Return the [X, Y] coordinate for the center point of the cell that contains the specified text.  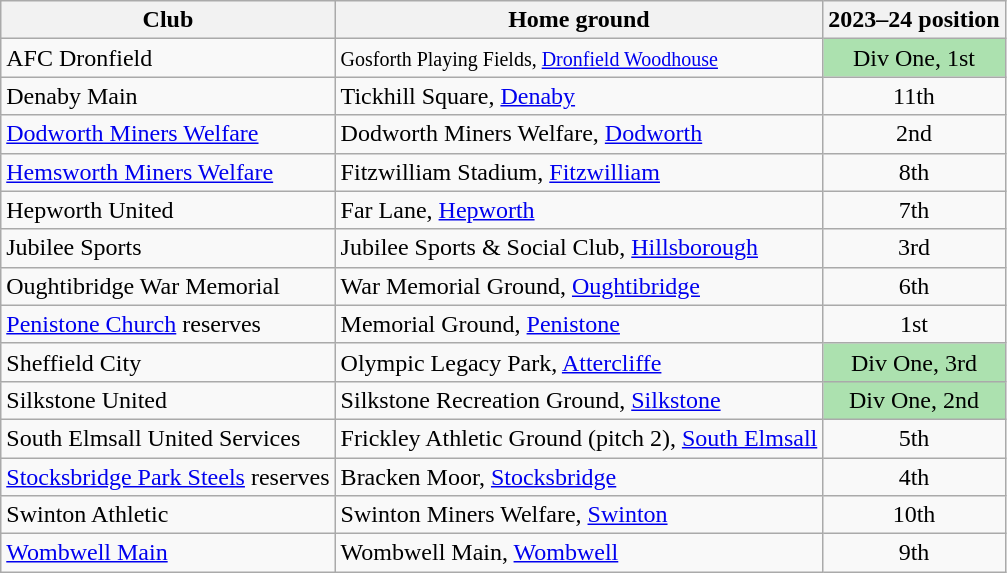
Wombwell Main [168, 553]
South Elmsall United Services [168, 438]
Bracken Moor, Stocksbridge [579, 477]
11th [914, 96]
2nd [914, 134]
Silkstone United [168, 400]
Memorial Ground, Penistone [579, 324]
Dodworth Miners Welfare [168, 134]
Div One, 3rd [914, 362]
Gosforth Playing Fields, Dronfield Woodhouse [579, 58]
3rd [914, 248]
Div One, 1st [914, 58]
Olympic Legacy Park, Attercliffe [579, 362]
8th [914, 172]
Far Lane, Hepworth [579, 210]
Hepworth United [168, 210]
Silkstone Recreation Ground, Silkstone [579, 400]
2023–24 position [914, 20]
Penistone Church reserves [168, 324]
Oughtibridge War Memorial [168, 286]
10th [914, 515]
6th [914, 286]
4th [914, 477]
Club [168, 20]
7th [914, 210]
Fitzwilliam Stadium, Fitzwilliam [579, 172]
Hemsworth Miners Welfare [168, 172]
1st [914, 324]
Swinton Athletic [168, 515]
Frickley Athletic Ground (pitch 2), South Elmsall [579, 438]
Swinton Miners Welfare, Swinton [579, 515]
Tickhill Square, Denaby [579, 96]
War Memorial Ground, Oughtibridge [579, 286]
Wombwell Main, Wombwell [579, 553]
Div One, 2nd [914, 400]
Stocksbridge Park Steels reserves [168, 477]
AFC Dronfield [168, 58]
Denaby Main [168, 96]
Jubilee Sports & Social Club, Hillsborough [579, 248]
Home ground [579, 20]
Sheffield City [168, 362]
9th [914, 553]
Dodworth Miners Welfare, Dodworth [579, 134]
5th [914, 438]
Jubilee Sports [168, 248]
